Determine the [x, y] coordinate at the center of the cell enclosing the given text.  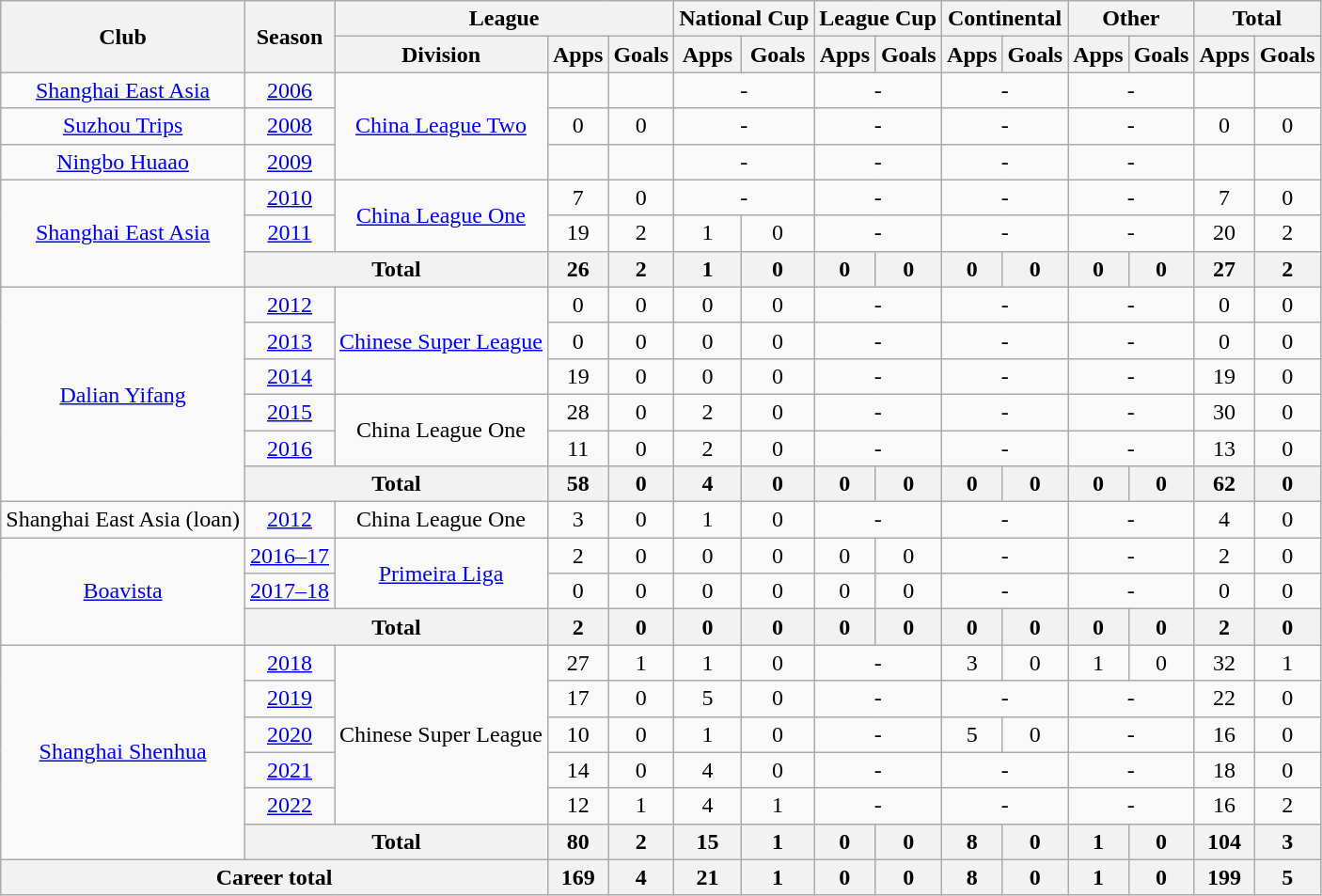
199 [1224, 877]
13 [1224, 448]
2022 [290, 806]
2020 [290, 734]
2013 [290, 340]
17 [577, 699]
62 [1224, 484]
Primeira Liga [442, 574]
12 [577, 806]
Season [290, 37]
National Cup [745, 19]
2008 [290, 126]
20 [1224, 233]
2006 [290, 90]
10 [577, 734]
Continental [1005, 19]
28 [577, 412]
14 [577, 770]
58 [577, 484]
Shanghai East Asia (loan) [123, 520]
2015 [290, 412]
2019 [290, 699]
32 [1224, 663]
104 [1224, 841]
2018 [290, 663]
15 [708, 841]
2010 [290, 197]
2016 [290, 448]
22 [1224, 699]
11 [577, 448]
2016–17 [290, 556]
21 [708, 877]
League [504, 19]
18 [1224, 770]
China League Two [442, 126]
League Cup [878, 19]
30 [1224, 412]
80 [577, 841]
Other [1131, 19]
Boavista [123, 591]
Division [442, 55]
Dalian Yifang [123, 394]
Shanghai Shenhua [123, 752]
Suzhou Trips [123, 126]
2021 [290, 770]
2017–18 [290, 591]
169 [577, 877]
2011 [290, 233]
Ningbo Huaao [123, 162]
Club [123, 37]
2009 [290, 162]
2014 [290, 376]
Career total [275, 877]
26 [577, 269]
